From the cell containing the given text, extract its center point as (x, y) coordinate. 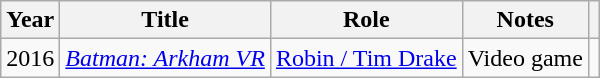
Notes (525, 20)
Batman: Arkham VR (166, 58)
Robin / Tim Drake (366, 58)
2016 (30, 58)
Year (30, 20)
Video game (525, 58)
Role (366, 20)
Title (166, 20)
